Return the (x, y) coordinate for the center point of the cell that contains the specified text.  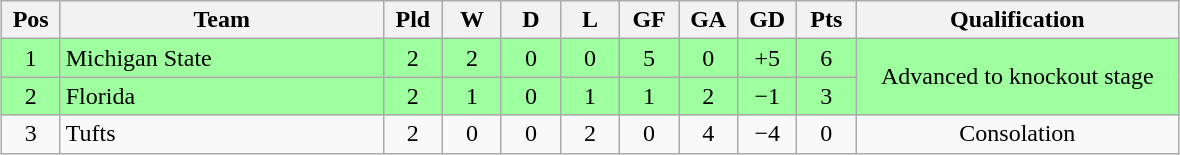
Florida (222, 96)
L (590, 20)
Consolation (1018, 134)
Tufts (222, 134)
Advanced to knockout stage (1018, 77)
GA (708, 20)
−4 (768, 134)
Qualification (1018, 20)
W (472, 20)
GF (650, 20)
6 (826, 58)
D (530, 20)
4 (708, 134)
Pos (30, 20)
−1 (768, 96)
Pts (826, 20)
+5 (768, 58)
Michigan State (222, 58)
Team (222, 20)
GD (768, 20)
Pld (412, 20)
5 (650, 58)
